Search for the cell housing the specified text and yield its [x, y] center coordinate. 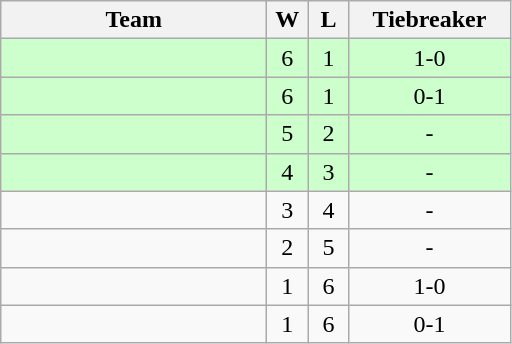
L [328, 20]
Team [134, 20]
Tiebreaker [430, 20]
W [288, 20]
